Locate the cell with the specified text and output its (X, Y) center coordinate. 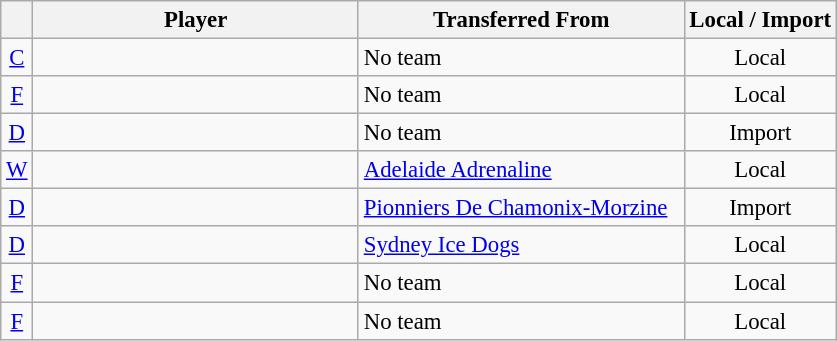
Pionniers De Chamonix-Morzine (521, 208)
Adelaide Adrenaline (521, 170)
Local / Import (760, 20)
Player (196, 20)
Transferred From (521, 20)
W (17, 170)
Sydney Ice Dogs (521, 245)
C (17, 58)
